Pinpoint the cell where the given text exists, returning its (X, Y) midpoint coordinate. 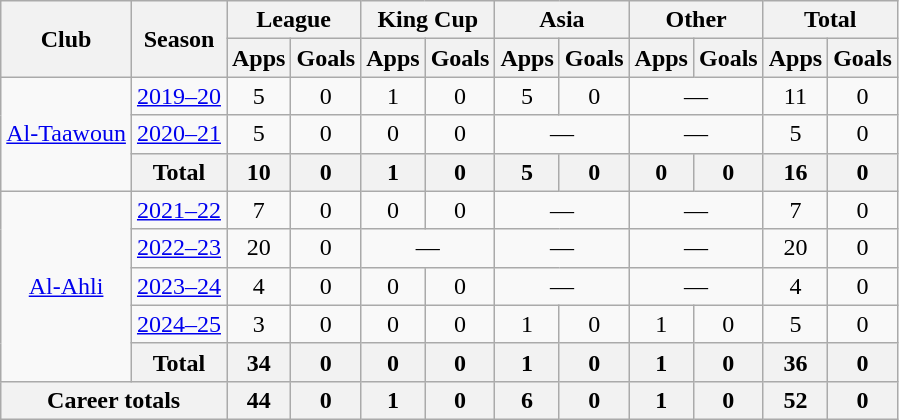
King Cup (428, 20)
League (293, 20)
52 (795, 400)
16 (795, 172)
2022–23 (178, 248)
2023–24 (178, 286)
2024–25 (178, 324)
Club (66, 39)
36 (795, 362)
Asia (562, 20)
6 (527, 400)
Al-Taawoun (66, 134)
10 (258, 172)
34 (258, 362)
Season (178, 39)
Other (696, 20)
2019–20 (178, 96)
2020–21 (178, 134)
44 (258, 400)
11 (795, 96)
2021–22 (178, 210)
Al-Ahli (66, 286)
Career totals (114, 400)
3 (258, 324)
